Pinpoint the cell where the given text exists, returning its [X, Y] midpoint coordinate. 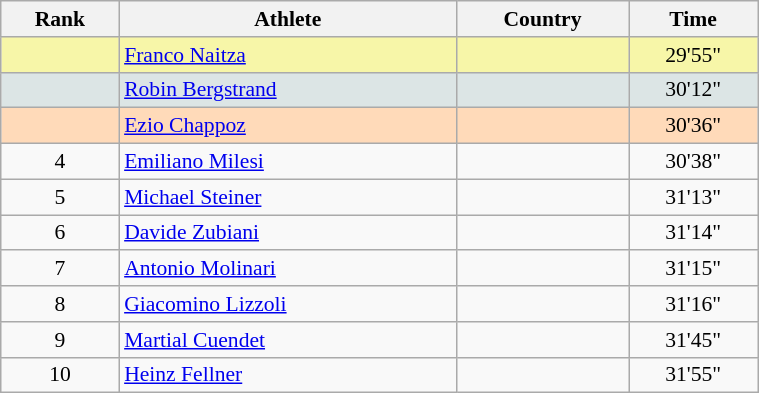
7 [60, 269]
6 [60, 233]
Antonio Molinari [288, 269]
5 [60, 197]
30'38" [694, 162]
31'14" [694, 233]
Emiliano Milesi [288, 162]
30'12" [694, 90]
Martial Cuendet [288, 340]
Franco Naitza [288, 55]
31'16" [694, 304]
31'13" [694, 197]
Athlete [288, 19]
Michael Steiner [288, 197]
Heinz Fellner [288, 375]
Rank [60, 19]
10 [60, 375]
Robin Bergstrand [288, 90]
31'55" [694, 375]
Davide Zubiani [288, 233]
Ezio Chappoz [288, 126]
30'36" [694, 126]
4 [60, 162]
Time [694, 19]
Country [542, 19]
31'15" [694, 269]
Giacomino Lizzoli [288, 304]
31'45" [694, 340]
9 [60, 340]
8 [60, 304]
29'55" [694, 55]
